Find where the given text appears and provide that cell's center as [x, y] coordinate. 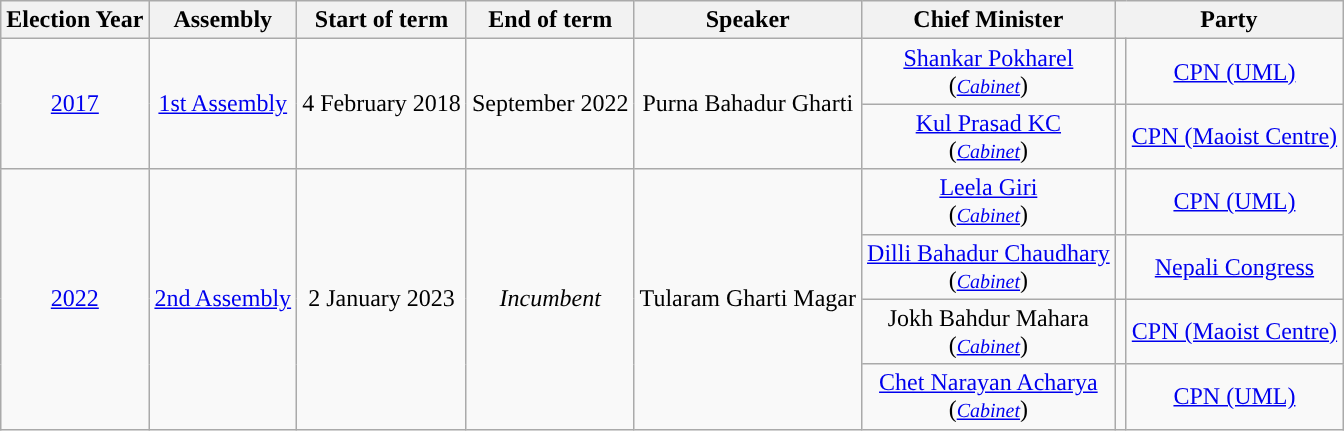
Speaker [748, 20]
Jokh Bahdur Mahara(Cabinet) [989, 332]
Chet Narayan Acharya(Cabinet) [989, 396]
Party [1228, 20]
Leela Giri(Cabinet) [989, 202]
September 2022 [550, 104]
Election Year [75, 20]
1st Assembly [223, 104]
4 February 2018 [382, 104]
Assembly [223, 20]
Kul Prasad KC(Cabinet) [989, 136]
2022 [75, 299]
Chief Minister [989, 20]
Nepali Congress [1234, 266]
Incumbent [550, 299]
Tularam Gharti Magar [748, 299]
Dilli Bahadur Chaudhary(Cabinet) [989, 266]
Start of term [382, 20]
End of term [550, 20]
2017 [75, 104]
Purna Bahadur Gharti [748, 104]
Shankar Pokharel(Cabinet) [989, 72]
2 January 2023 [382, 299]
2nd Assembly [223, 299]
